Return the [x, y] coordinate for the center point of the cell that contains the specified text.  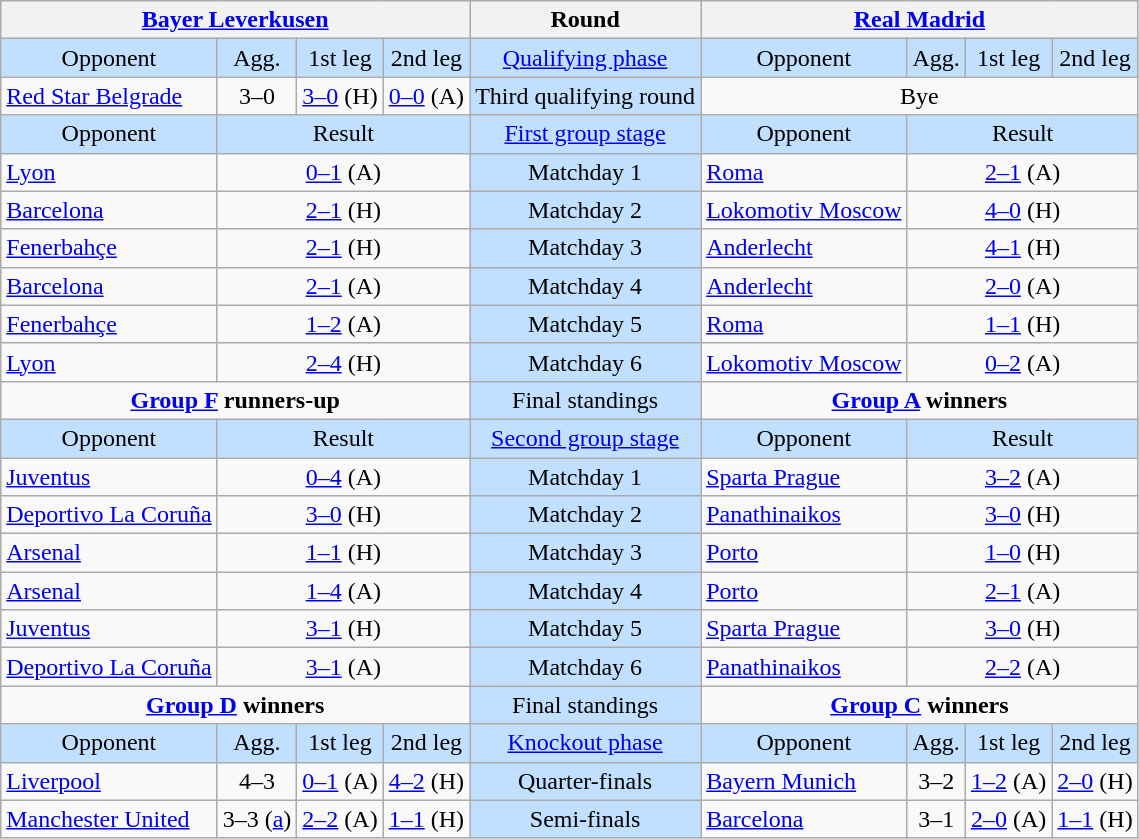
3–1 [936, 819]
3–1 (H) [343, 629]
3–1 (A) [343, 667]
Group C winners [920, 705]
3–0 [257, 96]
2–0 (H) [1095, 781]
Manchester United [109, 819]
1–0 (H) [1022, 553]
Group A winners [920, 400]
Round [586, 20]
Quarter-finals [586, 781]
Group F runners-up [236, 400]
Red Star Belgrade [109, 96]
3–2 [936, 781]
Second group stage [586, 438]
4–0 (H) [1022, 210]
Qualifying phase [586, 58]
0–4 (A) [343, 477]
2–4 (H) [343, 362]
Bayern Munich [804, 781]
0–0 (A) [426, 96]
3–2 (A) [1022, 477]
Liverpool [109, 781]
4–3 [257, 781]
Third qualifying round [586, 96]
0–2 (A) [1022, 362]
Knockout phase [586, 743]
1–4 (A) [343, 591]
Bayer Leverkusen [236, 20]
Bye [920, 96]
3–3 (a) [257, 819]
4–2 (H) [426, 781]
Semi-finals [586, 819]
Real Madrid [920, 20]
First group stage [586, 134]
Group D winners [236, 705]
4–1 (H) [1022, 248]
